Pinpoint the cell where the given text exists, returning its [X, Y] midpoint coordinate. 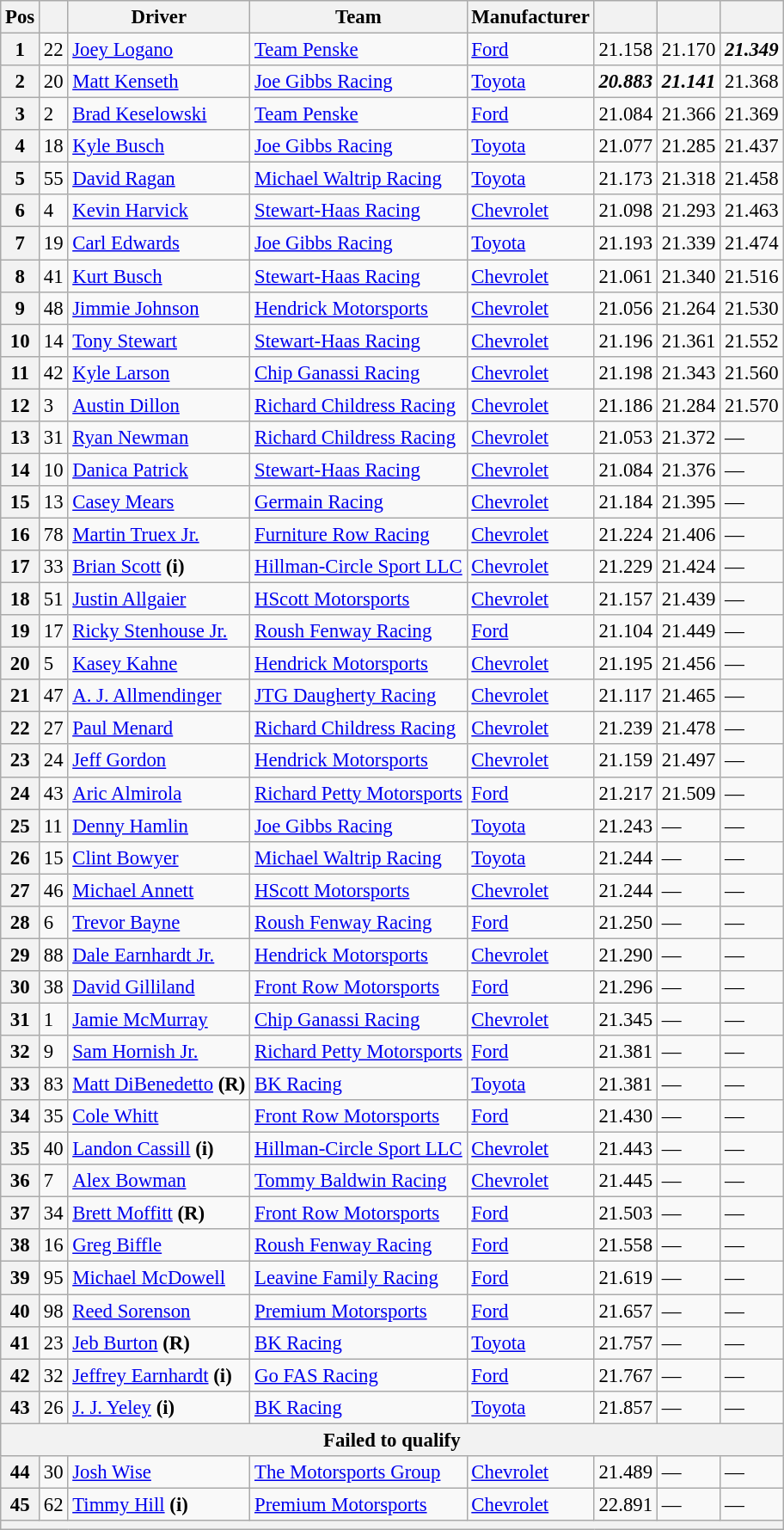
21.478 [688, 728]
Pos [21, 17]
21.224 [626, 534]
21.369 [751, 114]
Trevor Bayne [159, 923]
21.157 [626, 599]
David Gilliland [159, 987]
Germain Racing [358, 502]
JTG Daugherty Racing [358, 696]
Greg Biffle [159, 1246]
55 [53, 179]
Jamie McMurray [159, 1019]
21.474 [751, 243]
Cole Whitt [159, 1116]
78 [53, 534]
21.229 [626, 567]
21.465 [688, 696]
21.406 [688, 534]
21.170 [688, 50]
Casey Mears [159, 502]
21.053 [626, 438]
Jeff Gordon [159, 761]
21.098 [626, 211]
21.056 [626, 308]
21.657 [626, 1311]
Matt Kenseth [159, 82]
Kevin Harvick [159, 211]
36 [21, 1181]
21.443 [626, 1149]
21.198 [626, 372]
21.560 [751, 372]
Manufacturer [530, 17]
21.757 [626, 1343]
21.339 [688, 243]
21.159 [626, 761]
Kasey Kahne [159, 664]
21.290 [626, 955]
21.767 [626, 1375]
21.552 [751, 341]
21.458 [751, 179]
Josh Wise [159, 1472]
21.439 [688, 599]
21.285 [688, 146]
Matt DiBenedetto (R) [159, 1085]
21.345 [626, 1019]
45 [21, 1504]
21.368 [751, 82]
21.558 [626, 1246]
39 [21, 1278]
21.570 [751, 405]
21.061 [626, 276]
21.343 [688, 372]
Jimmie Johnson [159, 308]
48 [53, 308]
21.366 [688, 114]
83 [53, 1085]
21.456 [688, 664]
21.619 [626, 1278]
Jeffrey Earnhardt (i) [159, 1375]
Failed to qualify [392, 1440]
Go FAS Racing [358, 1375]
21.376 [688, 470]
21.117 [626, 696]
28 [21, 923]
Sam Hornish Jr. [159, 1052]
21.503 [626, 1214]
21.516 [751, 276]
Joey Logano [159, 50]
Kyle Larson [159, 372]
21.361 [688, 341]
21.430 [626, 1116]
21.141 [688, 82]
98 [53, 1311]
95 [53, 1278]
Driver [159, 17]
21.193 [626, 243]
51 [53, 599]
21.104 [626, 631]
29 [21, 955]
Team [358, 17]
Ryan Newman [159, 438]
21.445 [626, 1181]
Aric Almirola [159, 793]
12 [21, 405]
David Ragan [159, 179]
Clint Bowyer [159, 857]
Jeb Burton (R) [159, 1343]
21.463 [751, 211]
8 [21, 276]
21.489 [626, 1472]
21.497 [688, 761]
21.372 [688, 438]
21.250 [626, 923]
21.437 [751, 146]
Dale Earnhardt Jr. [159, 955]
47 [53, 696]
Tommy Baldwin Racing [358, 1181]
21.424 [688, 567]
Leavine Family Racing [358, 1278]
21.184 [626, 502]
Austin Dillon [159, 405]
21.217 [626, 793]
Michael Annett [159, 890]
21.264 [688, 308]
Timmy Hill (i) [159, 1504]
Denny Hamlin [159, 826]
Danica Patrick [159, 470]
21.509 [688, 793]
21.158 [626, 50]
Kyle Busch [159, 146]
The Motorsports Group [358, 1472]
Kurt Busch [159, 276]
Tony Stewart [159, 341]
Furniture Row Racing [358, 534]
21.340 [688, 276]
21.239 [626, 728]
21.284 [688, 405]
37 [21, 1214]
21.173 [626, 179]
Justin Allgaier [159, 599]
Brian Scott (i) [159, 567]
46 [53, 890]
Paul Menard [159, 728]
Ricky Stenhouse Jr. [159, 631]
21.195 [626, 664]
22.891 [626, 1504]
A. J. Allmendinger [159, 696]
21.857 [626, 1407]
44 [21, 1472]
Alex Bowman [159, 1181]
21.530 [751, 308]
21.395 [688, 502]
21.077 [626, 146]
Martin Truex Jr. [159, 534]
25 [21, 826]
Brett Moffitt (R) [159, 1214]
21.318 [688, 179]
Brad Keselowski [159, 114]
Carl Edwards [159, 243]
Michael McDowell [159, 1278]
Landon Cassill (i) [159, 1149]
20.883 [626, 82]
62 [53, 1504]
21 [21, 696]
21.196 [626, 341]
21.186 [626, 405]
21.243 [626, 826]
J. J. Yeley (i) [159, 1407]
Reed Sorenson [159, 1311]
21.449 [688, 631]
21.349 [751, 50]
88 [53, 955]
21.293 [688, 211]
21.296 [626, 987]
